Capture the cell that displays the provided text and extract its [x, y] central coordinate. 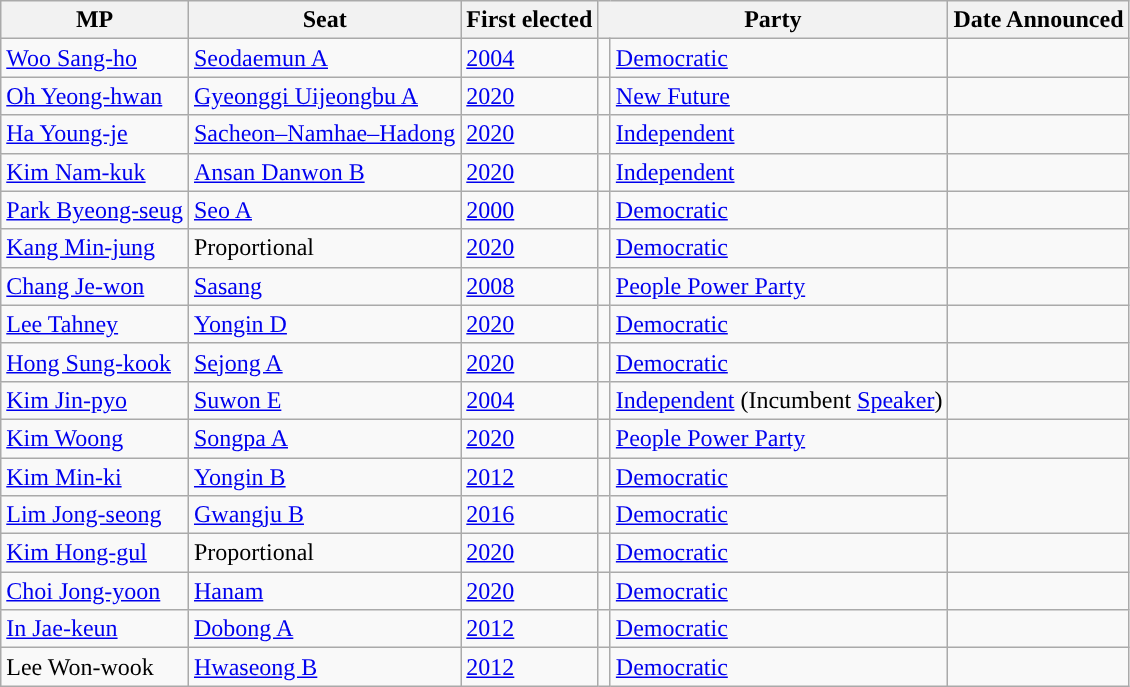
Woo Sang-ho [95, 58]
Kim Nam-kuk [95, 172]
2016 [530, 515]
Kim Hong-gul [95, 553]
Seo A [324, 210]
Sejong A [324, 362]
Dobong A [324, 629]
2000 [530, 210]
Sacheon–Namhae–Hadong [324, 134]
Chang Je-won [95, 286]
Hwaseong B [324, 667]
Lim Jong-seong [95, 515]
Lee Tahney [95, 324]
Hong Sung-kook [95, 362]
Seodaemun A [324, 58]
Oh Yeong-hwan [95, 96]
Sasang [324, 286]
Kim Jin-pyo [95, 400]
Ha Young-je [95, 134]
Lee Won-wook [95, 667]
Ansan Danwon B [324, 172]
New Future [779, 96]
Yongin B [324, 477]
2008 [530, 286]
Suwon E [324, 400]
Songpa A [324, 438]
Party [773, 20]
Gwangju B [324, 515]
In Jae-keun [95, 629]
Choi Jong-yoon [95, 591]
First elected [530, 20]
Date Announced [1038, 20]
Park Byeong-seug [95, 210]
Kim Woong [95, 438]
Yongin D [324, 324]
Hanam [324, 591]
Kang Min-jung [95, 248]
Seat [324, 20]
Gyeonggi Uijeongbu A [324, 96]
MP [95, 20]
Kim Min-ki [95, 477]
Independent (Incumbent Speaker) [779, 400]
